Return (x, y) of the center of cell containing provided text 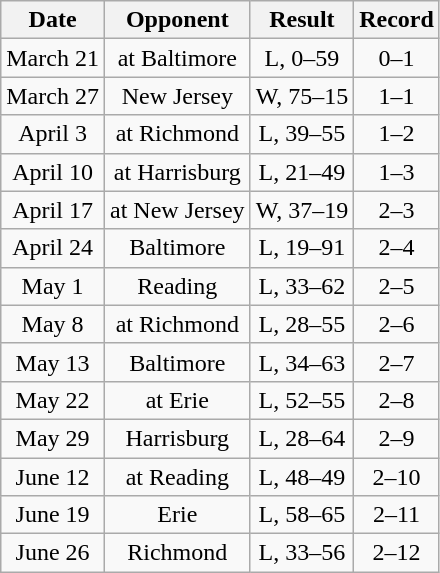
L, 33–62 (302, 286)
L, 58–65 (302, 515)
W, 75–15 (302, 96)
0–1 (397, 58)
Reading (177, 286)
L, 52–55 (302, 400)
at Reading (177, 477)
1–1 (397, 96)
Record (397, 20)
L, 34–63 (302, 362)
L, 48–49 (302, 477)
1–2 (397, 134)
L, 19–91 (302, 248)
2–7 (397, 362)
Harrisburg (177, 438)
at Baltimore (177, 58)
May 13 (53, 362)
Opponent (177, 20)
2–11 (397, 515)
June 26 (53, 553)
2–6 (397, 324)
at Harrisburg (177, 172)
2–9 (397, 438)
May 8 (53, 324)
2–12 (397, 553)
April 10 (53, 172)
Result (302, 20)
L, 33–56 (302, 553)
2–4 (397, 248)
March 27 (53, 96)
April 17 (53, 210)
Date (53, 20)
May 1 (53, 286)
L, 28–55 (302, 324)
April 24 (53, 248)
at Erie (177, 400)
at New Jersey (177, 210)
June 19 (53, 515)
2–8 (397, 400)
Richmond (177, 553)
New Jersey (177, 96)
June 12 (53, 477)
L, 39–55 (302, 134)
1–3 (397, 172)
2–3 (397, 210)
L, 0–59 (302, 58)
Erie (177, 515)
March 21 (53, 58)
L, 28–64 (302, 438)
L, 21–49 (302, 172)
2–10 (397, 477)
May 29 (53, 438)
2–5 (397, 286)
April 3 (53, 134)
May 22 (53, 400)
W, 37–19 (302, 210)
